Scan for the cell matching the given text and deliver its (x, y) coordinate at center. 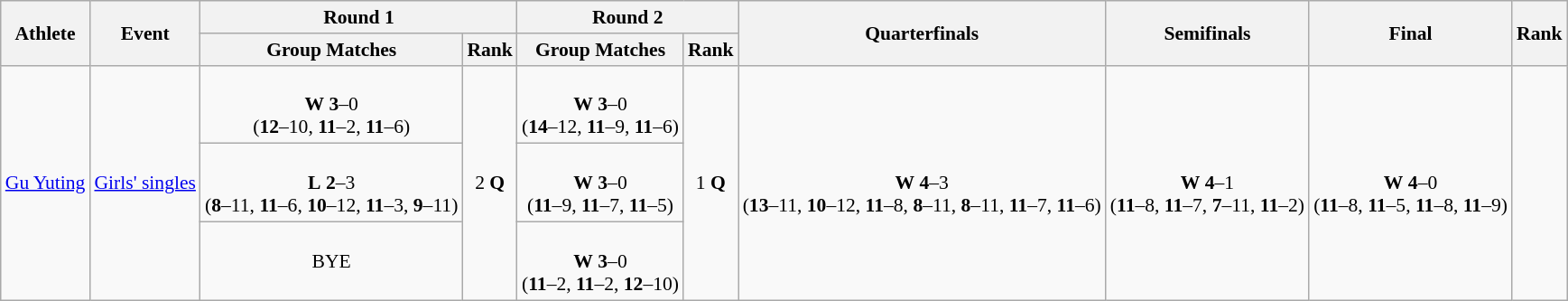
Semifinals (1208, 33)
Athlete (45, 33)
Girls' singles (144, 183)
L 2–3 (8–11, 11–6, 10–12, 11–3, 9–11) (331, 183)
W 4–0 (11–8, 11–5, 11–8, 11–9) (1410, 183)
W 4–3 (13–11, 10–12, 11–8, 8–11, 8–11, 11–7, 11–6) (923, 183)
Gu Yuting (45, 183)
BYE (331, 262)
W 3–0 (11–2, 11–2, 12–10) (600, 262)
W 3–0 (11–9, 11–7, 11–5) (600, 183)
2 Q (489, 183)
Round 1 (359, 17)
1 Q (711, 183)
W 3–0 (14–12, 11–9, 11–6) (600, 105)
Event (144, 33)
W 4–1 (11–8, 11–7, 7–11, 11–2) (1208, 183)
W 3–0 (12–10, 11–2, 11–6) (331, 105)
Quarterfinals (923, 33)
Final (1410, 33)
Round 2 (628, 17)
